Locate the cell with the specified text and output its (X, Y) center coordinate. 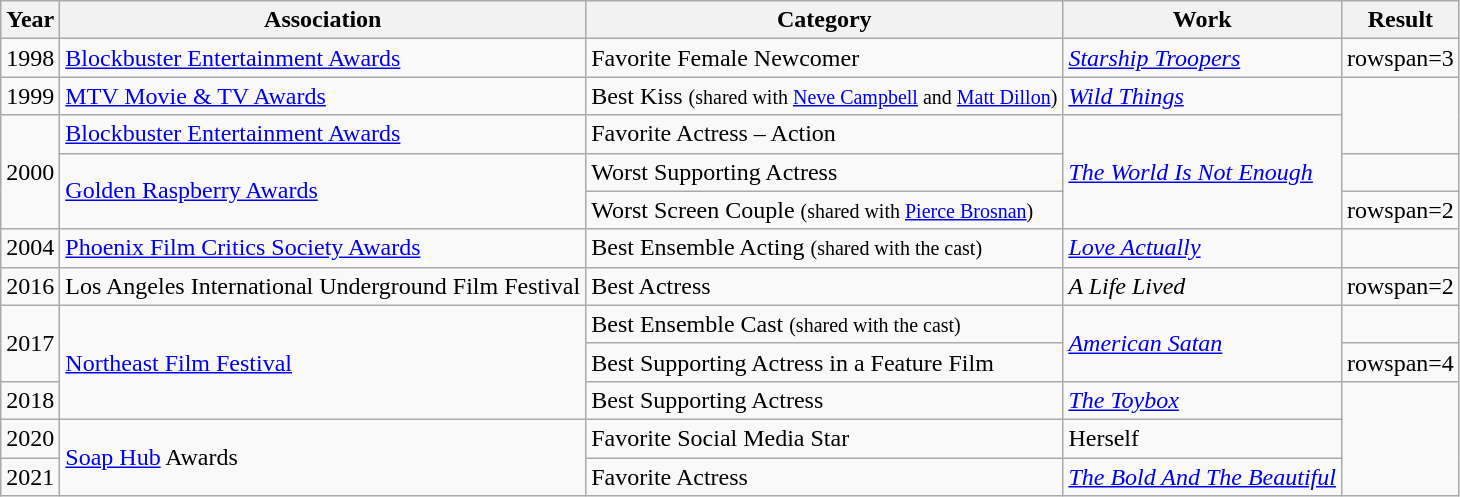
Favorite Female Newcomer (824, 58)
Soap Hub Awards (323, 457)
rowspan=4 (1400, 362)
Worst Supporting Actress (824, 172)
Favorite Social Media Star (824, 438)
Best Actress (824, 286)
Golden Raspberry Awards (323, 191)
Best Ensemble Cast (shared with the cast) (824, 324)
Best Supporting Actress in a Feature Film (824, 362)
Starship Troopers (1202, 58)
Herself (1202, 438)
The World Is Not Enough (1202, 172)
The Toybox (1202, 400)
Work (1202, 20)
Worst Screen Couple (shared with Pierce Brosnan) (824, 210)
Northeast Film Festival (323, 362)
2016 (30, 286)
Best Kiss (shared with Neve Campbell and Matt Dillon) (824, 96)
Best Supporting Actress (824, 400)
Best Ensemble Acting (shared with the cast) (824, 248)
Category (824, 20)
1998 (30, 58)
Phoenix Film Critics Society Awards (323, 248)
rowspan=3 (1400, 58)
American Satan (1202, 343)
2021 (30, 477)
Wild Things (1202, 96)
MTV Movie & TV Awards (323, 96)
1999 (30, 96)
Favorite Actress (824, 477)
2004 (30, 248)
Result (1400, 20)
Los Angeles International Underground Film Festival (323, 286)
2018 (30, 400)
2020 (30, 438)
2017 (30, 343)
Love Actually (1202, 248)
Year (30, 20)
Favorite Actress – Action (824, 134)
Association (323, 20)
The Bold And The Beautiful (1202, 477)
2000 (30, 172)
A Life Lived (1202, 286)
